Provide the [X, Y] coordinate of the cell's center where the given text is located.  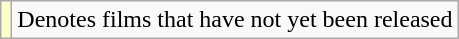
Denotes films that have not yet been released [235, 20]
